Return the [X, Y] coordinate for the center point of the cell that contains the specified text.  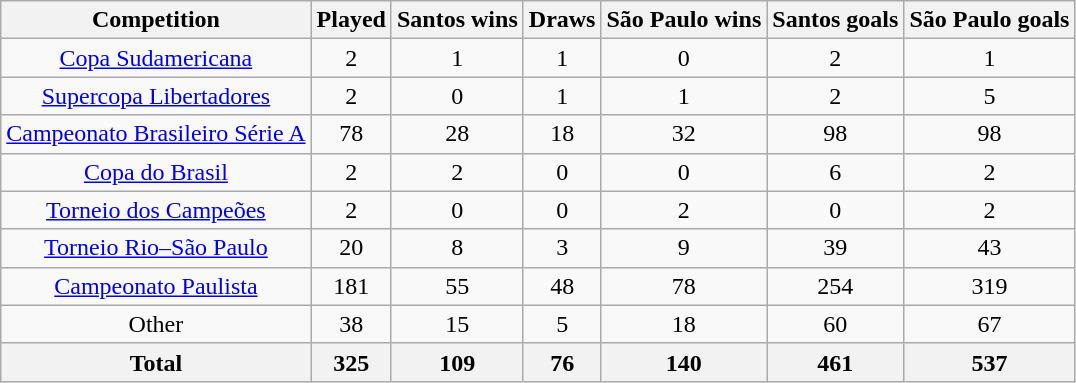
181 [351, 286]
325 [351, 362]
6 [836, 172]
Santos wins [457, 20]
Competition [156, 20]
Campeonato Paulista [156, 286]
Other [156, 324]
3 [562, 248]
67 [990, 324]
109 [457, 362]
9 [684, 248]
Copa do Brasil [156, 172]
537 [990, 362]
Played [351, 20]
Santos goals [836, 20]
20 [351, 248]
38 [351, 324]
São Paulo goals [990, 20]
Copa Sudamericana [156, 58]
140 [684, 362]
São Paulo wins [684, 20]
319 [990, 286]
76 [562, 362]
254 [836, 286]
Torneio dos Campeões [156, 210]
15 [457, 324]
Torneio Rio–São Paulo [156, 248]
8 [457, 248]
Draws [562, 20]
461 [836, 362]
60 [836, 324]
Supercopa Libertadores [156, 96]
28 [457, 134]
43 [990, 248]
32 [684, 134]
Campeonato Brasileiro Série A [156, 134]
48 [562, 286]
Total [156, 362]
55 [457, 286]
39 [836, 248]
